Output the (x, y) coordinate of the center of the cell containing the given text.  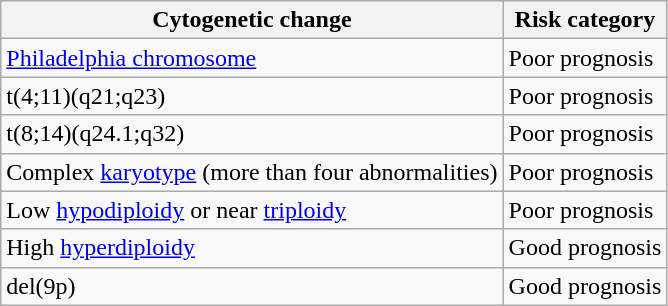
High hyperdiploidy (252, 248)
Cytogenetic change (252, 20)
Low hypodiploidy or near triploidy (252, 210)
t(4;11)(q21;q23) (252, 96)
t(8;14)(q24.1;q32) (252, 134)
Risk category (585, 20)
Complex karyotype (more than four abnormalities) (252, 172)
del(9p) (252, 286)
Philadelphia chromosome (252, 58)
